From the cell containing the given text, extract its center point as [X, Y] coordinate. 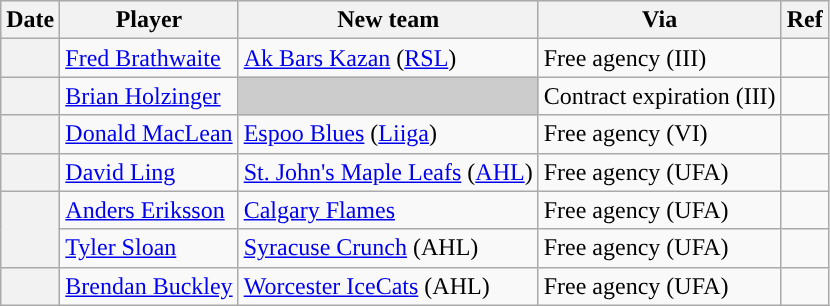
Free agency (VI) [660, 134]
Player [149, 20]
Espoo Blues (Liiga) [388, 134]
Brendan Buckley [149, 286]
Date [30, 20]
Donald MacLean [149, 134]
Contract expiration (III) [660, 96]
St. John's Maple Leafs (AHL) [388, 172]
New team [388, 20]
Ak Bars Kazan (RSL) [388, 58]
Via [660, 20]
Worcester IceCats (AHL) [388, 286]
Ref [804, 20]
Brian Holzinger [149, 96]
Syracuse Crunch (AHL) [388, 248]
Free agency (III) [660, 58]
David Ling [149, 172]
Anders Eriksson [149, 210]
Calgary Flames [388, 210]
Fred Brathwaite [149, 58]
Tyler Sloan [149, 248]
